Output the (x, y) coordinate of the center of the cell containing the given text.  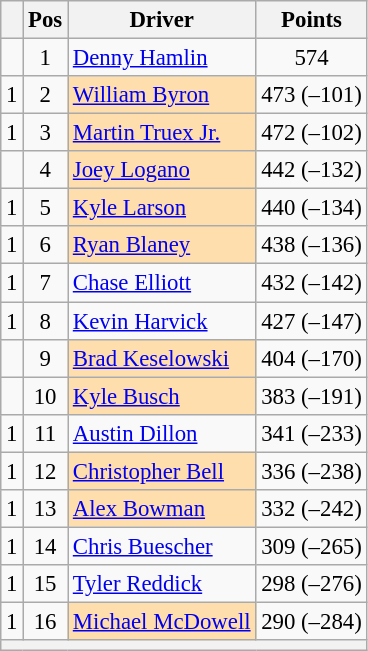
442 (–132) (312, 170)
9 (46, 358)
336 (–238) (312, 471)
Kyle Larson (162, 208)
341 (–233) (312, 433)
5 (46, 208)
Alex Bowman (162, 509)
William Byron (162, 95)
290 (–284) (312, 621)
472 (–102) (312, 133)
2 (46, 95)
Denny Hamlin (162, 58)
473 (–101) (312, 95)
12 (46, 471)
Points (312, 20)
7 (46, 283)
Chase Elliott (162, 283)
Michael McDowell (162, 621)
574 (312, 58)
Driver (162, 20)
11 (46, 433)
404 (–170) (312, 358)
3 (46, 133)
Tyler Reddick (162, 584)
Brad Keselowski (162, 358)
16 (46, 621)
Christopher Bell (162, 471)
427 (–147) (312, 321)
14 (46, 546)
Martin Truex Jr. (162, 133)
Joey Logano (162, 170)
309 (–265) (312, 546)
440 (–134) (312, 208)
Ryan Blaney (162, 245)
Chris Buescher (162, 546)
Pos (46, 20)
10 (46, 396)
Austin Dillon (162, 433)
15 (46, 584)
383 (–191) (312, 396)
298 (–276) (312, 584)
Kevin Harvick (162, 321)
6 (46, 245)
Kyle Busch (162, 396)
13 (46, 509)
4 (46, 170)
332 (–242) (312, 509)
438 (–136) (312, 245)
8 (46, 321)
432 (–142) (312, 283)
